Pinpoint the cell where the given text exists, returning its [x, y] midpoint coordinate. 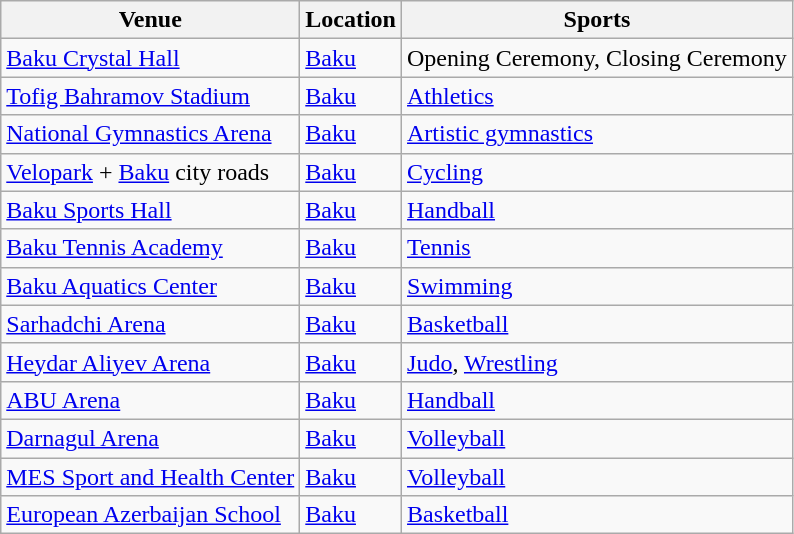
Swimming [598, 286]
Velopark + Baku city roads [150, 172]
European Azerbaijan School [150, 515]
Baku Crystal Hall [150, 58]
Sarhadchi Arena [150, 324]
Baku Aquatics Center [150, 286]
Baku Sports Hall [150, 210]
Artistic gymnastics [598, 134]
Darnagul Arena [150, 438]
Heydar Aliyev Arena [150, 362]
Tennis [598, 248]
Cycling [598, 172]
ABU Arena [150, 400]
Judo, Wrestling [598, 362]
Venue [150, 20]
Opening Ceremony, Closing Ceremony [598, 58]
Tofig Bahramov Stadium [150, 96]
Location [351, 20]
National Gymnastics Arena [150, 134]
Baku Tennis Academy [150, 248]
MES Sport and Health Center [150, 477]
Sports [598, 20]
Athletics [598, 96]
